Search for the cell housing the specified text and yield its (X, Y) center coordinate. 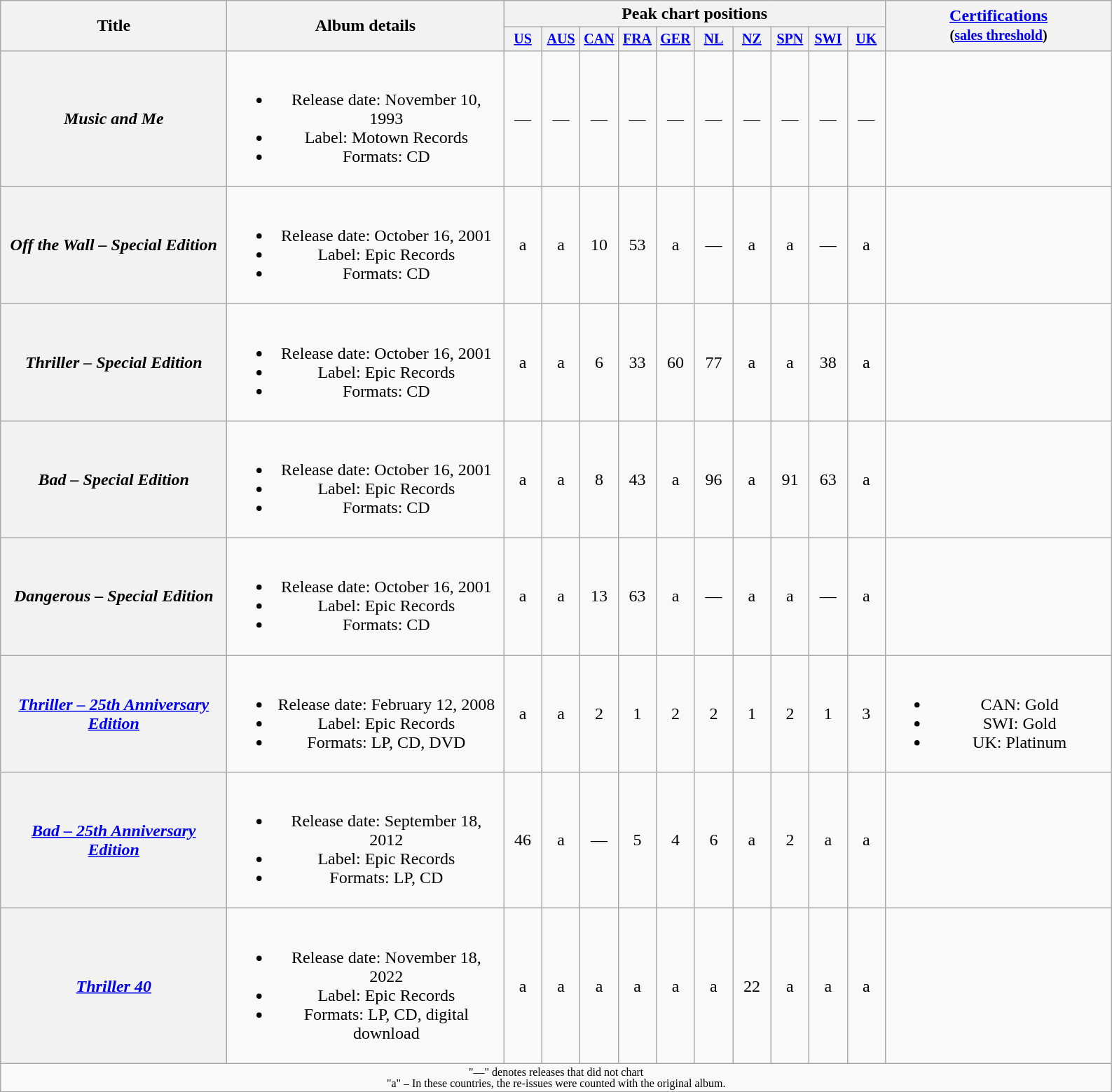
FRA (637, 39)
Dangerous – Special Edition (114, 597)
SWI (828, 39)
Thriller – 25th Anniversary Edition (114, 714)
"—" denotes releases that did not chart"a" – In these countries, the re-issues were counted with the original album. (556, 1078)
91 (790, 479)
3 (866, 714)
UK (866, 39)
Bad – Special Edition (114, 479)
Release date: November 10, 1993 Label: Motown RecordsFormats: CD (366, 118)
NZ (752, 39)
US (523, 39)
Release date: September 18, 2012Label: Epic RecordsFormats: LP, CD (366, 840)
Release date: November 18, 2022Label: Epic RecordsFormats: LP, CD, digital download (366, 985)
Album details (366, 26)
Certifications(sales threshold) (999, 26)
77 (713, 362)
43 (637, 479)
GER (675, 39)
Thriller 40 (114, 985)
60 (675, 362)
8 (599, 479)
Thriller – Special Edition (114, 362)
SPN (790, 39)
Release date: February 12, 2008Label: Epic RecordsFormats: LP, CD, DVD (366, 714)
CAN: GoldSWI: GoldUK: Platinum (999, 714)
33 (637, 362)
53 (637, 245)
96 (713, 479)
5 (637, 840)
Title (114, 26)
4 (675, 840)
Off the Wall – Special Edition (114, 245)
10 (599, 245)
13 (599, 597)
NL (713, 39)
Music and Me (114, 118)
38 (828, 362)
22 (752, 985)
46 (523, 840)
CAN (599, 39)
Bad – 25th Anniversary Edition (114, 840)
Peak chart positions (695, 14)
AUS (561, 39)
